Find where the given text appears and provide that cell's center as [X, Y] coordinate. 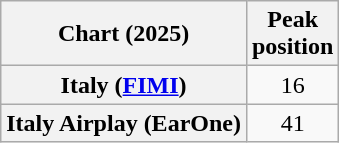
16 [292, 85]
Italy Airplay (EarOne) [124, 123]
41 [292, 123]
Chart (2025) [124, 34]
Peakposition [292, 34]
Italy (FIMI) [124, 85]
